Pinpoint the cell where the given text exists, returning its [X, Y] midpoint coordinate. 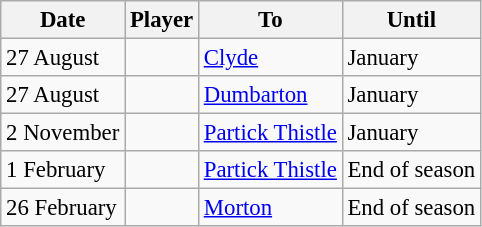
Until [411, 20]
Clyde [270, 58]
Player [162, 20]
2 November [63, 133]
Morton [270, 208]
Date [63, 20]
1 February [63, 170]
To [270, 20]
Dumbarton [270, 95]
26 February [63, 208]
